Capture the cell that displays the provided text and extract its (x, y) central coordinate. 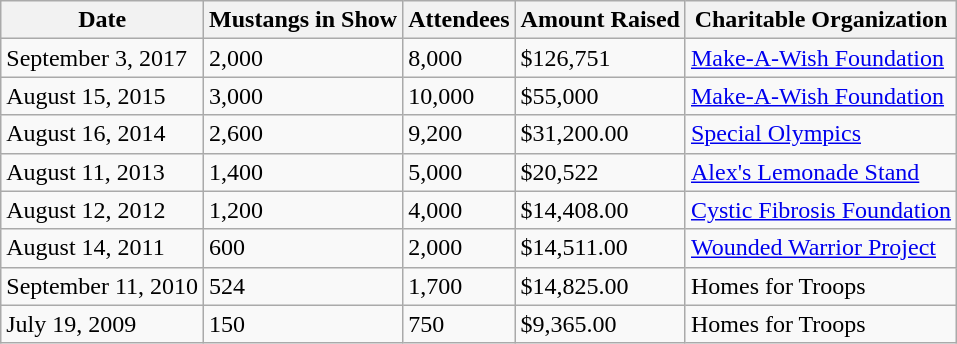
Attendees (459, 20)
Alex's Lemonade Stand (820, 172)
Mustangs in Show (304, 20)
$14,408.00 (600, 210)
3,000 (304, 96)
$14,511.00 (600, 248)
$31,200.00 (600, 134)
1,700 (459, 286)
1,200 (304, 210)
August 11, 2013 (102, 172)
$126,751 (600, 58)
Special Olympics (820, 134)
$55,000 (600, 96)
September 3, 2017 (102, 58)
150 (304, 324)
August 16, 2014 (102, 134)
Wounded Warrior Project (820, 248)
10,000 (459, 96)
750 (459, 324)
August 15, 2015 (102, 96)
August 12, 2012 (102, 210)
2,600 (304, 134)
Charitable Organization (820, 20)
$9,365.00 (600, 324)
Amount Raised (600, 20)
$20,522 (600, 172)
September 11, 2010 (102, 286)
524 (304, 286)
600 (304, 248)
July 19, 2009 (102, 324)
$14,825.00 (600, 286)
8,000 (459, 58)
1,400 (304, 172)
9,200 (459, 134)
Date (102, 20)
4,000 (459, 210)
August 14, 2011 (102, 248)
Cystic Fibrosis Foundation (820, 210)
5,000 (459, 172)
